Detect which cell encompasses the target text, then output its [X, Y] center coordinate. 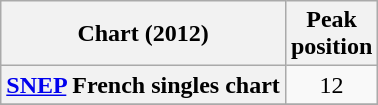
Peakposition [331, 34]
SNEP French singles chart [144, 85]
Chart (2012) [144, 34]
12 [331, 85]
